Capture the cell that displays the provided text and extract its [x, y] central coordinate. 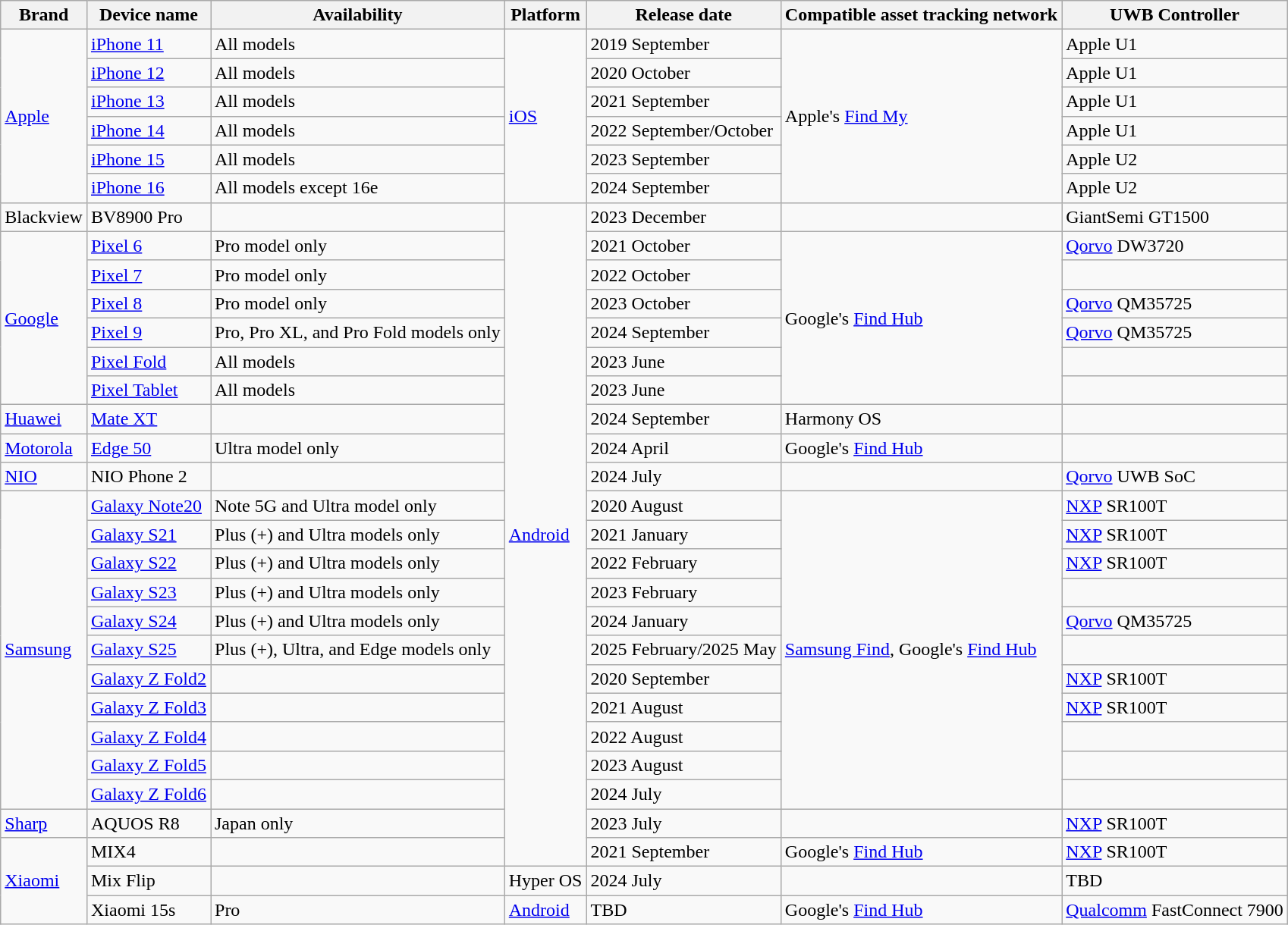
Pixel 6 [149, 246]
iPhone 11 [149, 44]
Pixel Tablet [149, 390]
Edge 50 [149, 448]
Galaxy S25 [149, 650]
2022 August [683, 736]
Device name [149, 15]
2021 January [683, 535]
Galaxy Z Fold3 [149, 707]
2021 August [683, 707]
Pixel 7 [149, 274]
iPhone 16 [149, 188]
Compatible asset tracking network [921, 15]
2022 October [683, 274]
Pro [358, 910]
NIO Phone 2 [149, 477]
2020 August [683, 506]
NIO [44, 477]
2023 July [683, 823]
Plus (+), Ultra, and Edge models only [358, 650]
2019 September [683, 44]
Galaxy S22 [149, 563]
2024 January [683, 621]
iPhone 14 [149, 130]
Brand [44, 15]
iOS [545, 116]
2025 February/2025 May [683, 650]
Apple [44, 116]
Xiaomi 15s [149, 910]
Harmony OS [921, 419]
2023 October [683, 303]
Mate XT [149, 419]
Pixel 9 [149, 332]
Pro, Pro XL, and Pro Fold models only [358, 332]
Platform [545, 15]
iPhone 12 [149, 73]
2024 April [683, 448]
Japan only [358, 823]
Availability [358, 15]
2023 September [683, 159]
BV8900 Pro [149, 217]
Huawei [44, 419]
AQUOS R8 [149, 823]
Note 5G and Ultra model only [358, 506]
Galaxy S24 [149, 621]
Samsung Find, Google's Find Hub [921, 651]
Sharp [44, 823]
Galaxy Z Fold6 [149, 794]
Release date [683, 15]
Qualcomm FastConnect 7900 [1175, 910]
2023 February [683, 592]
Hyper OS [545, 881]
2020 October [683, 73]
Galaxy Z Fold5 [149, 765]
Qorvo UWB SoC [1175, 477]
Samsung [44, 651]
Xiaomi [44, 881]
Pixel Fold [149, 362]
MIX4 [149, 852]
2022 February [683, 563]
Blackview [44, 217]
Motorola [44, 448]
Galaxy Note20 [149, 506]
2022 September/October [683, 130]
iPhone 15 [149, 159]
2021 October [683, 246]
Ultra model only [358, 448]
GiantSemi GT1500 [1175, 217]
Galaxy S21 [149, 535]
Galaxy Z Fold2 [149, 679]
UWB Controller [1175, 15]
Qorvo DW3720 [1175, 246]
Mix Flip [149, 881]
Pixel 8 [149, 303]
2023 August [683, 765]
Apple's Find My [921, 116]
Galaxy Z Fold4 [149, 736]
2020 September [683, 679]
Galaxy S23 [149, 592]
Google [44, 318]
2023 December [683, 217]
All models except 16e [358, 188]
iPhone 13 [149, 102]
